Detect which cell encompasses the target text, then output its [X, Y] center coordinate. 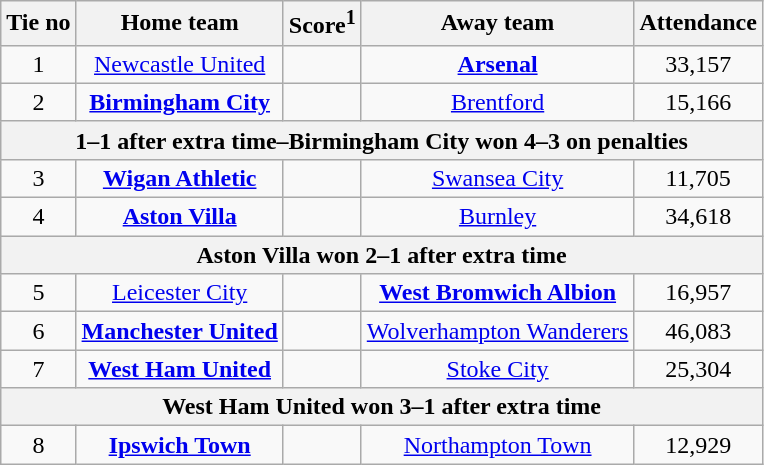
15,166 [698, 102]
Birmingham City [180, 102]
34,618 [698, 217]
Manchester United [180, 331]
Aston Villa [180, 217]
1–1 after extra time–Birmingham City won 4–3 on penalties [382, 140]
Tie no [38, 24]
Brentford [498, 102]
Stoke City [498, 369]
Burnley [498, 217]
Arsenal [498, 64]
Ipswich Town [180, 445]
7 [38, 369]
12,929 [698, 445]
3 [38, 178]
Home team [180, 24]
16,957 [698, 293]
46,083 [698, 331]
33,157 [698, 64]
8 [38, 445]
Aston Villa won 2–1 after extra time [382, 255]
Wigan Athletic [180, 178]
Attendance [698, 24]
West Bromwich Albion [498, 293]
West Ham United [180, 369]
6 [38, 331]
2 [38, 102]
4 [38, 217]
5 [38, 293]
Wolverhampton Wanderers [498, 331]
West Ham United won 3–1 after extra time [382, 407]
Newcastle United [180, 64]
11,705 [698, 178]
Leicester City [180, 293]
1 [38, 64]
Northampton Town [498, 445]
Swansea City [498, 178]
Score1 [322, 24]
25,304 [698, 369]
Away team [498, 24]
